Scan for the cell matching the given text and deliver its (x, y) coordinate at center. 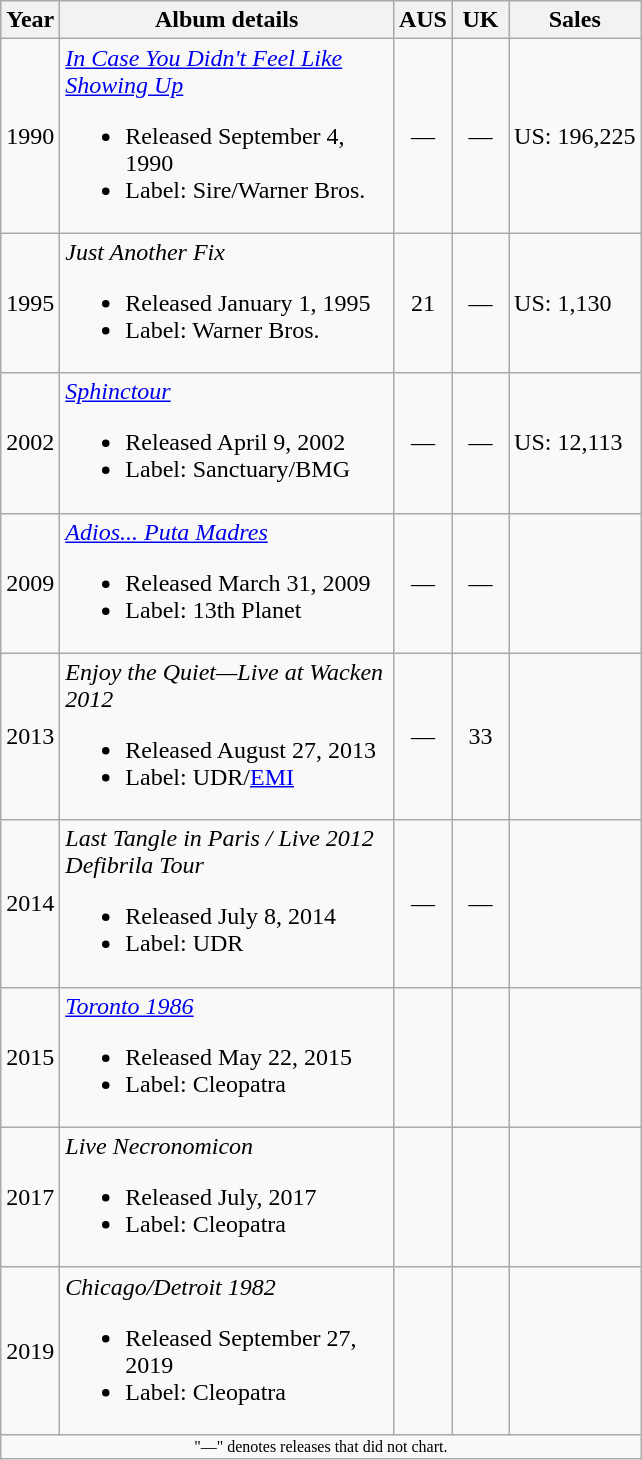
Toronto 1986Released May 22, 2015Label: Cleopatra (227, 1057)
Just Another FixReleased January 1, 1995Label: Warner Bros. (227, 303)
US: 12,113 (575, 443)
Album details (227, 20)
"—" denotes releases that did not chart. (321, 1446)
US: 196,225 (575, 136)
21 (422, 303)
In Case You Didn't Feel Like Showing UpReleased September 4, 1990Label: Sire/Warner Bros. (227, 136)
Adios... Puta MadresReleased March 31, 2009Label: 13th Planet (227, 583)
2002 (30, 443)
2014 (30, 904)
2019 (30, 1350)
Chicago/Detroit 1982Released September 27, 2019Label: Cleopatra (227, 1350)
1995 (30, 303)
US: 1,130 (575, 303)
SphinctourReleased April 9, 2002Label: Sanctuary/BMG (227, 443)
Enjoy the Quiet—Live at Wacken 2012Released August 27, 2013Label: UDR/EMI (227, 736)
33 (480, 736)
Year (30, 20)
2015 (30, 1057)
2009 (30, 583)
UK (480, 20)
2017 (30, 1197)
Sales (575, 20)
1990 (30, 136)
Last Tangle in Paris / Live 2012 Defibrila TourReleased July 8, 2014Label: UDR (227, 904)
AUS (422, 20)
2013 (30, 736)
Live NecronomiconReleased July, 2017Label: Cleopatra (227, 1197)
